Provide the [x, y] coordinate of the cell's center where the given text is located.  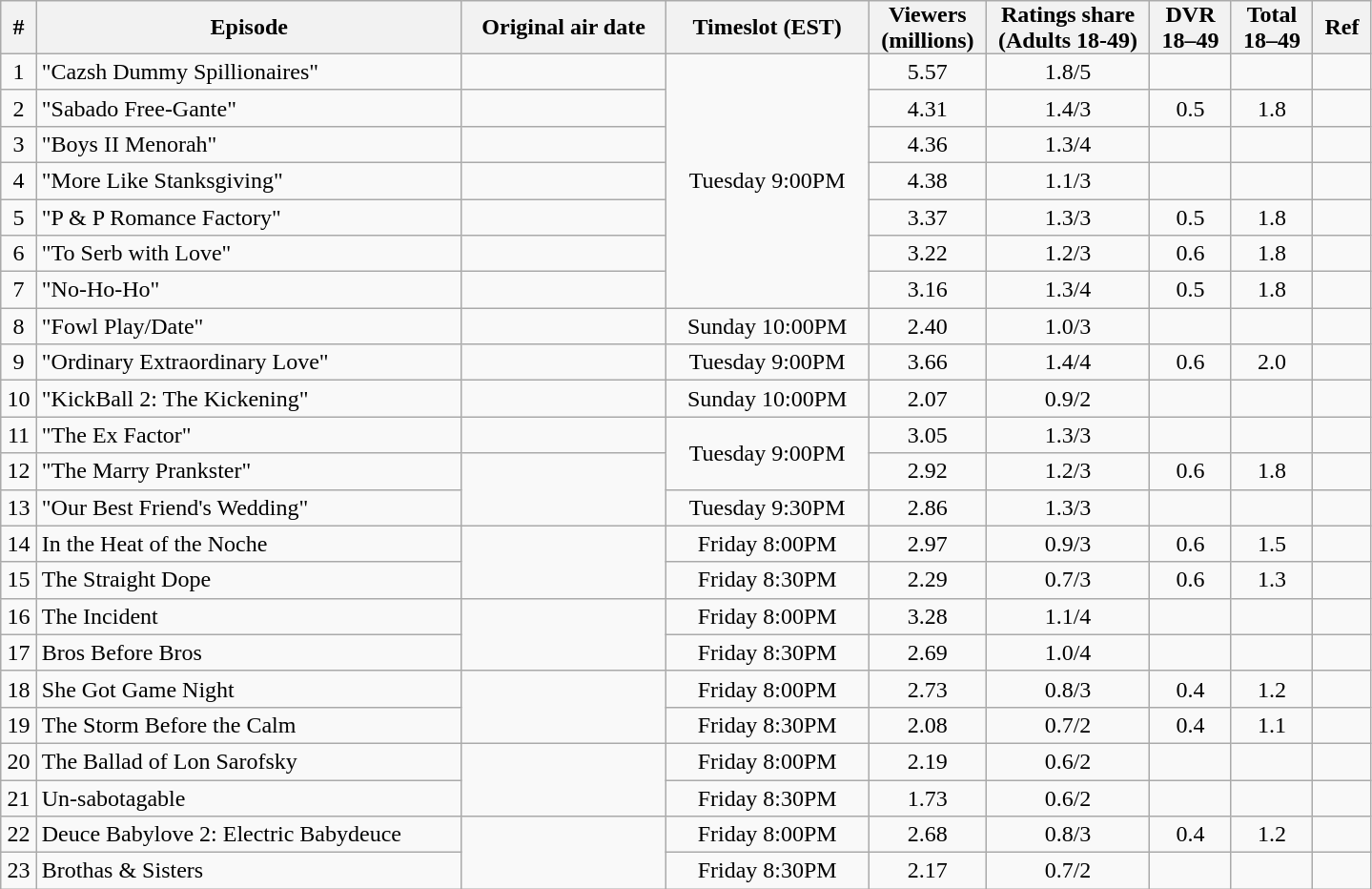
"No-Ho-Ho" [249, 290]
# [19, 28]
2.97 [927, 544]
0.9/2 [1068, 399]
1 [19, 72]
"The Ex Factor" [249, 435]
"Fowl Play/Date" [249, 326]
2.73 [927, 689]
"Our Best Friend's Wedding" [249, 507]
18 [19, 689]
1.3 [1272, 580]
The Storm Before the Calm [249, 725]
2.08 [927, 725]
Brothas & Sisters [249, 871]
9 [19, 362]
1.8/5 [1068, 72]
12 [19, 471]
The Incident [249, 616]
1.4/4 [1068, 362]
23 [19, 871]
1.0/4 [1068, 652]
2.19 [927, 761]
2.29 [927, 580]
Total18–49 [1272, 28]
2.69 [927, 652]
Deuce Babylove 2: Electric Babydeuce [249, 835]
0.7/3 [1068, 580]
"Cazsh Dummy Spillionaires" [249, 72]
17 [19, 652]
3.05 [927, 435]
Tuesday 9:30PM [768, 507]
"To Serb with Love" [249, 254]
"The Marry Prankster" [249, 471]
Un-sabotagable [249, 798]
Viewers(millions) [927, 28]
3.28 [927, 616]
2.40 [927, 326]
DVR18–49 [1191, 28]
3.22 [927, 254]
1.4/3 [1068, 108]
1.0/3 [1068, 326]
7 [19, 290]
"Sabado Free-Gante" [249, 108]
15 [19, 580]
Ratings share(Adults 18-49) [1068, 28]
2.86 [927, 507]
"More Like Stanksgiving" [249, 180]
2.07 [927, 399]
4.31 [927, 108]
19 [19, 725]
She Got Game Night [249, 689]
2.0 [1272, 362]
5.57 [927, 72]
4.38 [927, 180]
10 [19, 399]
4.36 [927, 144]
3.16 [927, 290]
1.5 [1272, 544]
1.1/3 [1068, 180]
1.73 [927, 798]
5 [19, 217]
"Boys II Menorah" [249, 144]
1.1 [1272, 725]
2.92 [927, 471]
2.17 [927, 871]
"Ordinary Extraordinary Love" [249, 362]
20 [19, 761]
Ref [1342, 28]
21 [19, 798]
13 [19, 507]
The Ballad of Lon Sarofsky [249, 761]
Episode [249, 28]
Bros Before Bros [249, 652]
3 [19, 144]
14 [19, 544]
Original air date [563, 28]
The Straight Dope [249, 580]
2 [19, 108]
"KickBall 2: The Kickening" [249, 399]
0.9/3 [1068, 544]
In the Heat of the Noche [249, 544]
2.68 [927, 835]
1.1/4 [1068, 616]
16 [19, 616]
3.66 [927, 362]
11 [19, 435]
22 [19, 835]
"P & P Romance Factory" [249, 217]
Timeslot (EST) [768, 28]
8 [19, 326]
3.37 [927, 217]
4 [19, 180]
6 [19, 254]
